Scan for the cell matching the given text and deliver its [x, y] coordinate at center. 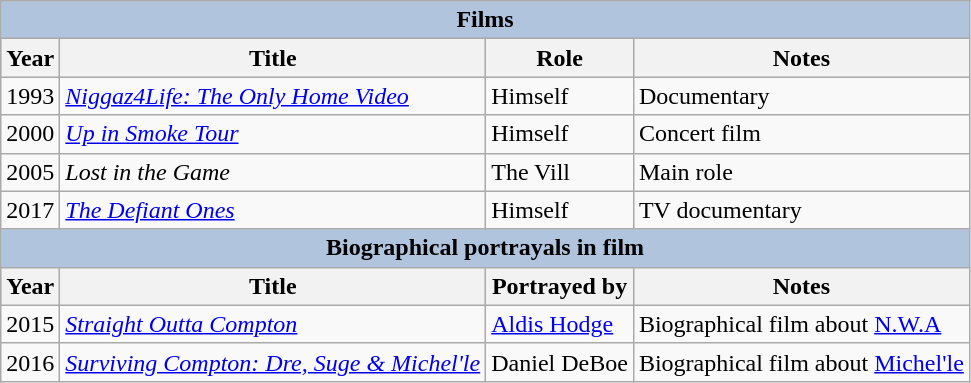
The Defiant Ones [273, 210]
Documentary [801, 96]
Portrayed by [560, 286]
Up in Smoke Tour [273, 134]
2000 [30, 134]
Role [560, 58]
Concert film [801, 134]
Lost in the Game [273, 172]
2016 [30, 362]
2005 [30, 172]
The Vill [560, 172]
Biographical film about N.W.A [801, 324]
2017 [30, 210]
1993 [30, 96]
Straight Outta Compton [273, 324]
Niggaz4Life: The Only Home Video [273, 96]
Aldis Hodge [560, 324]
Biographical portrayals in film [486, 248]
Daniel DeBoe [560, 362]
TV documentary [801, 210]
Biographical film about Michel'le [801, 362]
Surviving Compton: Dre, Suge & Michel'le [273, 362]
Films [486, 20]
Main role [801, 172]
2015 [30, 324]
